From the cell containing the given text, extract its center point as [X, Y] coordinate. 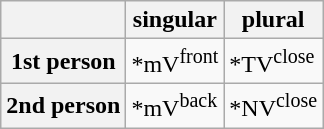
*mVback [175, 106]
*NVclose [274, 106]
*mVfront [175, 62]
2nd person [64, 106]
plural [274, 20]
singular [175, 20]
1st person [64, 62]
*TVclose [274, 62]
